Output the (x, y) coordinate of the center of the cell containing the given text.  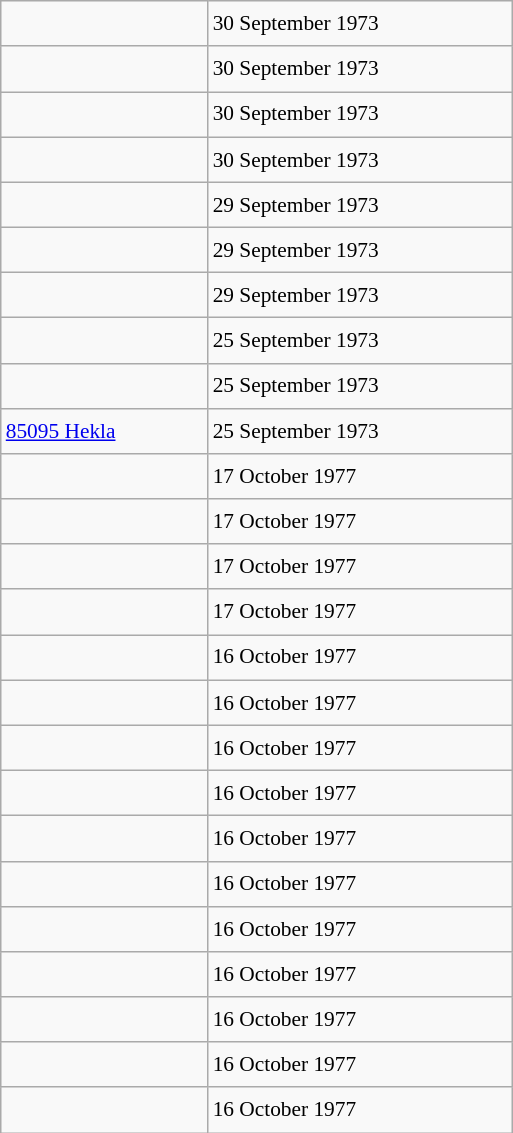
85095 Hekla (104, 430)
